Return the [X, Y] coordinate for the center point of the cell that contains the specified text.  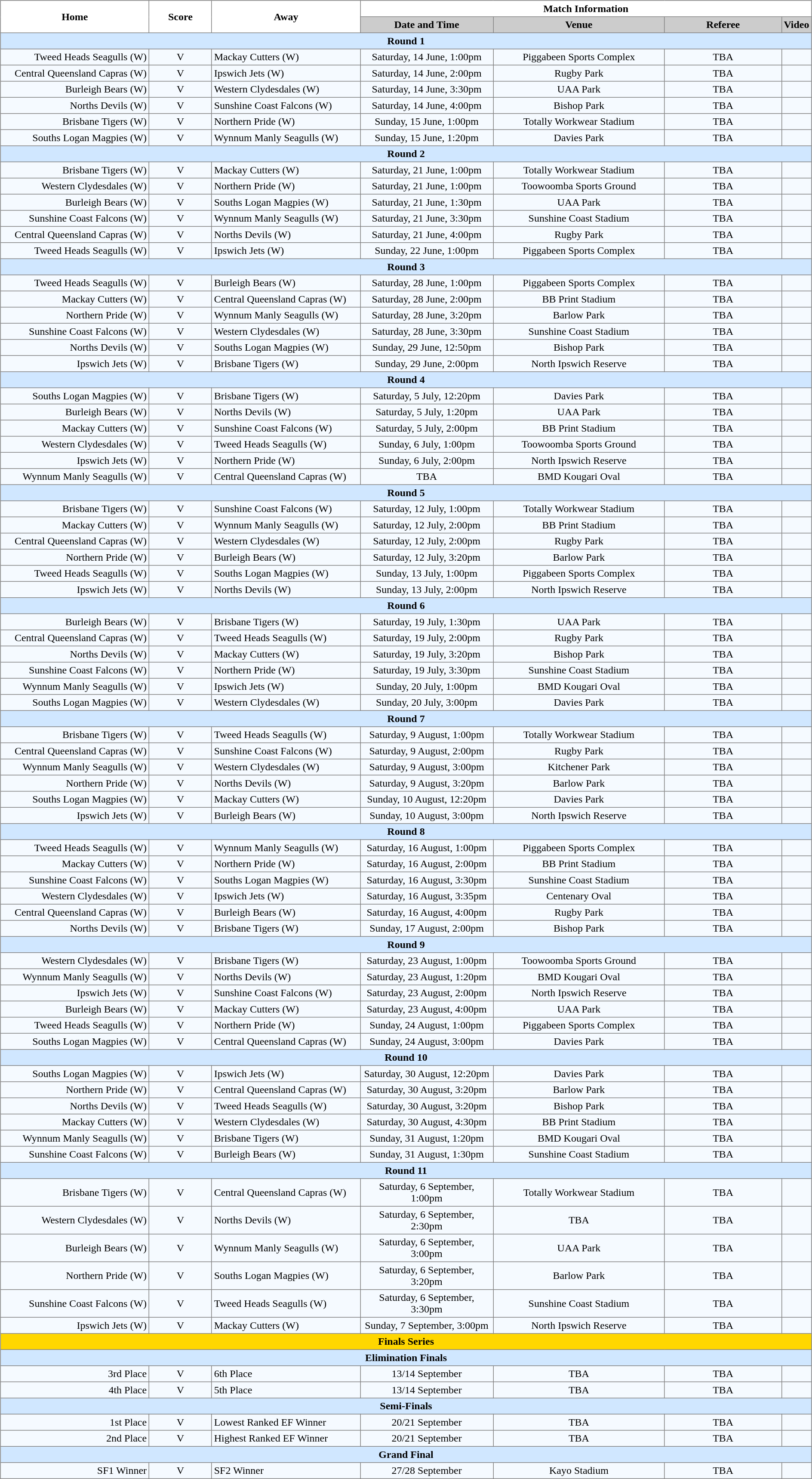
Saturday, 12 July, 3:20pm [427, 557]
27/28 September [427, 1471]
Saturday, 14 June, 1:00pm [427, 57]
Sunday, 15 June, 1:00pm [427, 122]
Round 10 [406, 1058]
Saturday, 23 August, 1:20pm [427, 977]
Saturday, 9 August, 1:00pm [427, 735]
Saturday, 19 July, 1:30pm [427, 622]
Saturday, 23 August, 1:00pm [427, 961]
Round 7 [406, 719]
Kitchener Park [579, 767]
Round 6 [406, 606]
Saturday, 28 June, 3:30pm [427, 331]
Date and Time [427, 25]
Referee [723, 25]
Sunday, 10 August, 12:20pm [427, 800]
Saturday, 6 September, 3:20pm [427, 1275]
Sunday, 13 July, 1:00pm [427, 574]
Sunday, 6 July, 1:00pm [427, 445]
Round 3 [406, 267]
Saturday, 14 June, 4:00pm [427, 105]
Sunday, 10 August, 3:00pm [427, 815]
Sunday, 7 September, 3:00pm [427, 1325]
Sunday, 31 August, 1:30pm [427, 1155]
4th Place [75, 1390]
1st Place [75, 1422]
Sunday, 24 August, 1:00pm [427, 1025]
Sunday, 20 July, 3:00pm [427, 703]
Saturday, 28 June, 3:20pm [427, 315]
Saturday, 14 June, 2:00pm [427, 73]
Sunday, 6 July, 2:00pm [427, 460]
Sunday, 31 August, 1:20pm [427, 1138]
Saturday, 23 August, 2:00pm [427, 993]
Saturday, 21 June, 4:00pm [427, 235]
Saturday, 21 June, 3:30pm [427, 219]
Venue [579, 25]
Saturday, 6 September, 3:30pm [427, 1303]
Sunday, 22 June, 1:00pm [427, 251]
Centenary Oval [579, 896]
Round 1 [406, 41]
Sunday, 20 July, 1:00pm [427, 686]
Saturday, 28 June, 2:00pm [427, 299]
Round 2 [406, 154]
Round 5 [406, 493]
Saturday, 30 August, 4:30pm [427, 1122]
Sunday, 29 June, 2:00pm [427, 364]
Saturday, 6 September, 2:30pm [427, 1220]
Saturday, 19 July, 3:20pm [427, 654]
Away [286, 16]
Saturday, 12 July, 1:00pm [427, 509]
Saturday, 23 August, 4:00pm [427, 1009]
Elimination Finals [406, 1358]
Saturday, 21 June, 1:30pm [427, 202]
Round 8 [406, 832]
SF1 Winner [75, 1471]
Round 4 [406, 380]
2nd Place [75, 1439]
Grand Final [406, 1454]
SF2 Winner [286, 1471]
Saturday, 6 September, 1:00pm [427, 1192]
Saturday, 9 August, 3:20pm [427, 783]
Saturday, 16 August, 2:00pm [427, 864]
Sunday, 15 June, 1:20pm [427, 138]
Score [180, 16]
Video [797, 25]
Highest Ranked EF Winner [286, 1439]
5th Place [286, 1390]
Finals Series [406, 1342]
Sunday, 29 June, 12:50pm [427, 348]
Sunday, 24 August, 3:00pm [427, 1041]
Sunday, 17 August, 2:00pm [427, 929]
Saturday, 14 June, 3:30pm [427, 90]
Saturday, 28 June, 1:00pm [427, 283]
Saturday, 16 August, 4:00pm [427, 912]
Round 11 [406, 1170]
Lowest Ranked EF Winner [286, 1422]
Saturday, 9 August, 2:00pm [427, 751]
6th Place [286, 1374]
Saturday, 30 August, 12:20pm [427, 1074]
Semi-Finals [406, 1406]
Match Information [586, 9]
Saturday, 9 August, 3:00pm [427, 767]
Round 9 [406, 945]
Saturday, 5 July, 12:20pm [427, 396]
Saturday, 16 August, 3:35pm [427, 896]
Saturday, 19 July, 3:30pm [427, 670]
Kayo Stadium [579, 1471]
Sunday, 13 July, 2:00pm [427, 590]
Saturday, 6 September, 3:00pm [427, 1248]
Saturday, 16 August, 1:00pm [427, 848]
Home [75, 16]
Saturday, 16 August, 3:30pm [427, 880]
Saturday, 5 July, 2:00pm [427, 428]
Saturday, 19 July, 2:00pm [427, 638]
3rd Place [75, 1374]
Saturday, 5 July, 1:20pm [427, 412]
